Detect which cell encompasses the target text, then output its (X, Y) center coordinate. 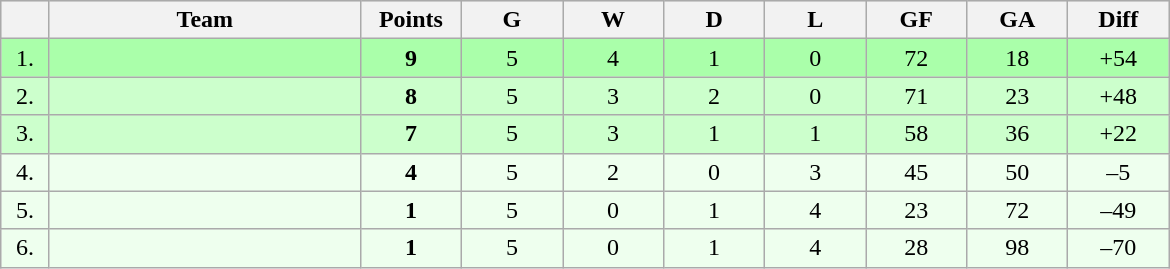
36 (1018, 134)
58 (916, 134)
18 (1018, 58)
50 (1018, 172)
+54 (1118, 58)
98 (1018, 248)
–70 (1118, 248)
1. (26, 58)
6. (26, 248)
W (612, 20)
–5 (1118, 172)
2. (26, 96)
+22 (1118, 134)
D (714, 20)
–49 (1118, 210)
71 (916, 96)
8 (410, 96)
+48 (1118, 96)
4. (26, 172)
28 (916, 248)
3. (26, 134)
5. (26, 210)
7 (410, 134)
GA (1018, 20)
Team (204, 20)
9 (410, 58)
GF (916, 20)
Diff (1118, 20)
45 (916, 172)
L (816, 20)
G (512, 20)
Points (410, 20)
